For the text-containing cell, return its midpoint in [X, Y] coordinate format. 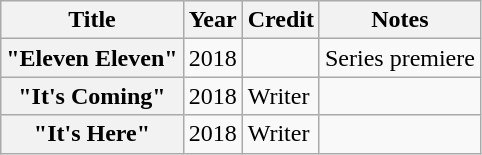
"It's Coming" [92, 96]
"It's Here" [92, 134]
Year [212, 20]
Title [92, 20]
Credit [280, 20]
"Eleven Eleven" [92, 58]
Notes [400, 20]
Series premiere [400, 58]
